Determine the [x, y] coordinate at the center of the cell enclosing the given text.  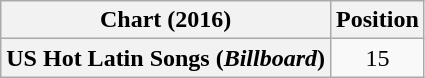
Position [378, 20]
Chart (2016) [166, 20]
US Hot Latin Songs (Billboard) [166, 58]
15 [378, 58]
